Return the (x, y) coordinate for the center point of the cell that contains the specified text.  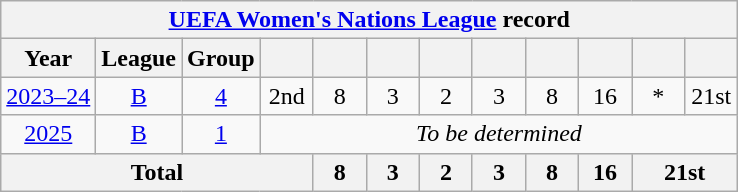
Group (222, 58)
To be determined (499, 134)
2023–24 (48, 96)
League (139, 58)
* (658, 96)
2025 (48, 134)
Year (48, 58)
4 (222, 96)
Total (158, 172)
2nd (286, 96)
UEFA Women's Nations League record (370, 20)
1 (222, 134)
